Capture the cell that displays the provided text and extract its [X, Y] central coordinate. 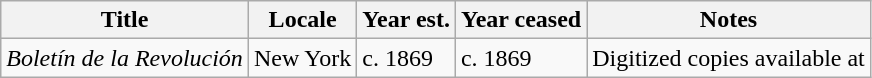
Locale [302, 20]
Year est. [406, 20]
New York [302, 58]
Year ceased [520, 20]
Boletín de la Revolución [125, 58]
Title [125, 20]
Notes [729, 20]
Digitized copies available at [729, 58]
